Find where the given text appears and provide that cell's center as (x, y) coordinate. 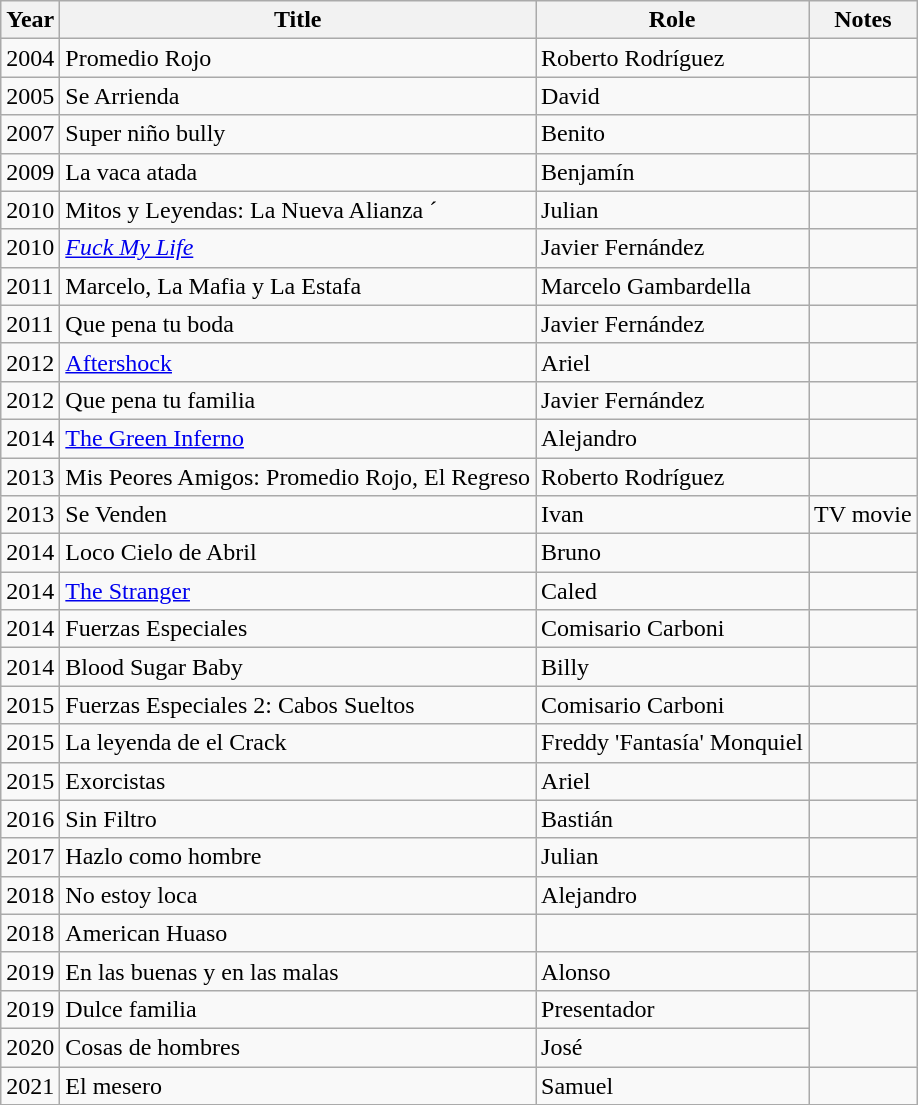
2016 (30, 819)
Role (672, 20)
2020 (30, 1047)
Que pena tu boda (298, 324)
Alonso (672, 971)
José (672, 1047)
Mis Peores Amigos: Promedio Rojo, El Regreso (298, 477)
Se Venden (298, 515)
Loco Cielo de Abril (298, 553)
Samuel (672, 1085)
Hazlo como hombre (298, 857)
Sin Filtro (298, 819)
Fuerzas Especiales (298, 629)
TV movie (864, 515)
2009 (30, 172)
La vaca atada (298, 172)
Bruno (672, 553)
Exorcistas (298, 781)
2021 (30, 1085)
Year (30, 20)
Dulce familia (298, 1009)
Cosas de hombres (298, 1047)
Billy (672, 667)
Bastián (672, 819)
El mesero (298, 1085)
2017 (30, 857)
Que pena tu familia (298, 400)
En las buenas y en las malas (298, 971)
2004 (30, 58)
Benjamín (672, 172)
Benito (672, 134)
Marcelo Gambardella (672, 286)
Mitos y Leyendas: La Nueva Alianza ´ (298, 210)
2007 (30, 134)
Caled (672, 591)
No estoy loca (298, 895)
Se Arrienda (298, 96)
The Stranger (298, 591)
Ivan (672, 515)
Fuerzas Especiales 2: Cabos Sueltos (298, 705)
La leyenda de el Crack (298, 743)
Fuck My Life (298, 248)
Aftershock (298, 362)
Marcelo, La Mafia y La Estafa (298, 286)
The Green Inferno (298, 438)
Title (298, 20)
Notes (864, 20)
David (672, 96)
2005 (30, 96)
Presentador (672, 1009)
Blood Sugar Baby (298, 667)
Super niño bully (298, 134)
American Huaso (298, 933)
Freddy 'Fantasía' Monquiel (672, 743)
Promedio Rojo (298, 58)
